Locate the cell with the specified text and output its [X, Y] center coordinate. 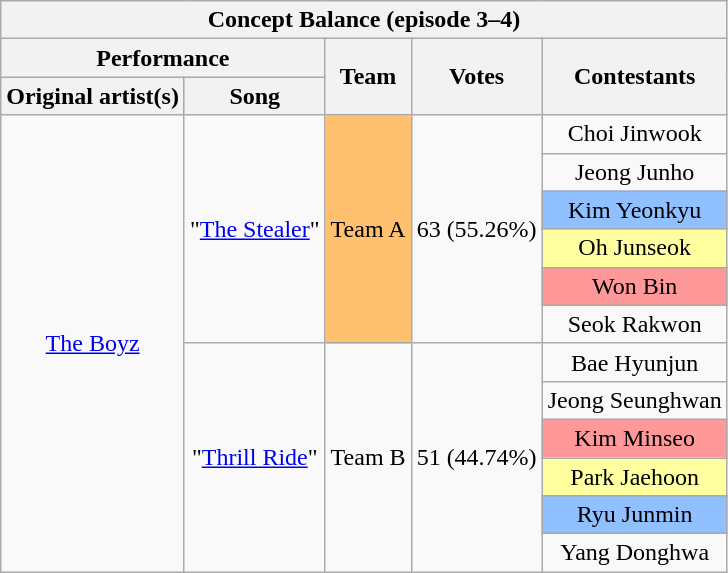
Kim Yeonkyu [634, 210]
Won Bin [634, 286]
Song [254, 96]
Performance [163, 58]
Choi Jinwook [634, 134]
"The Stealer" [254, 229]
The Boyz [93, 344]
51 (44.74%) [476, 457]
Kim Minseo [634, 438]
Bae Hyunjun [634, 362]
Team A [368, 229]
Team B [368, 457]
"Thrill Ride" [254, 457]
Park Jaehoon [634, 477]
Yang Donghwa [634, 553]
Contestants [634, 77]
Seok Rakwon [634, 324]
Team [368, 77]
Original artist(s) [93, 96]
Oh Junseok [634, 248]
Jeong Junho [634, 172]
Concept Balance (episode 3–4) [364, 20]
Jeong Seunghwan [634, 400]
Ryu Junmin [634, 515]
Votes [476, 77]
63 (55.26%) [476, 229]
